Return the [x, y] coordinate for the center point of the cell that contains the specified text.  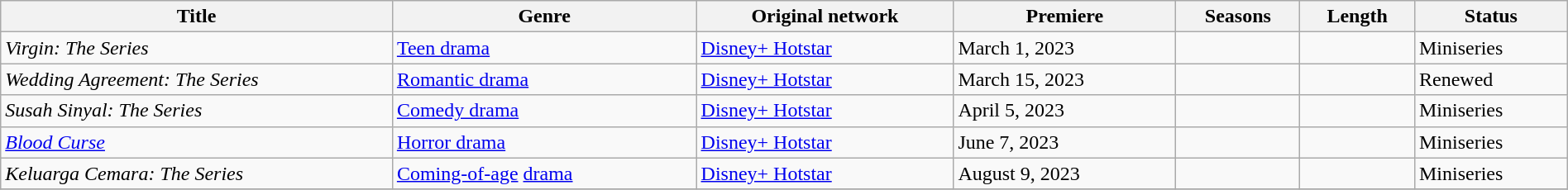
Keluarga Cemara: The Series [197, 173]
Renewed [1490, 79]
Seasons [1238, 17]
Susah Sinyal: The Series [197, 111]
Title [197, 17]
Virgin: The Series [197, 48]
Premiere [1065, 17]
March 1, 2023 [1065, 48]
Original network [825, 17]
Romantic drama [544, 79]
Wedding Agreement: The Series [197, 79]
August 9, 2023 [1065, 173]
Status [1490, 17]
Teen drama [544, 48]
April 5, 2023 [1065, 111]
Comedy drama [544, 111]
Length [1358, 17]
Horror drama [544, 142]
Genre [544, 17]
June 7, 2023 [1065, 142]
Coming-of-age drama [544, 173]
March 15, 2023 [1065, 79]
Blood Curse [197, 142]
